Capture the cell that displays the provided text and extract its (X, Y) central coordinate. 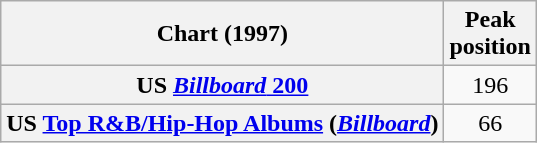
US Billboard 200 (222, 85)
US Top R&B/Hip-Hop Albums (Billboard) (222, 123)
196 (490, 85)
Peakposition (490, 34)
Chart (1997) (222, 34)
66 (490, 123)
